Find where the given text appears and provide that cell's center as (X, Y) coordinate. 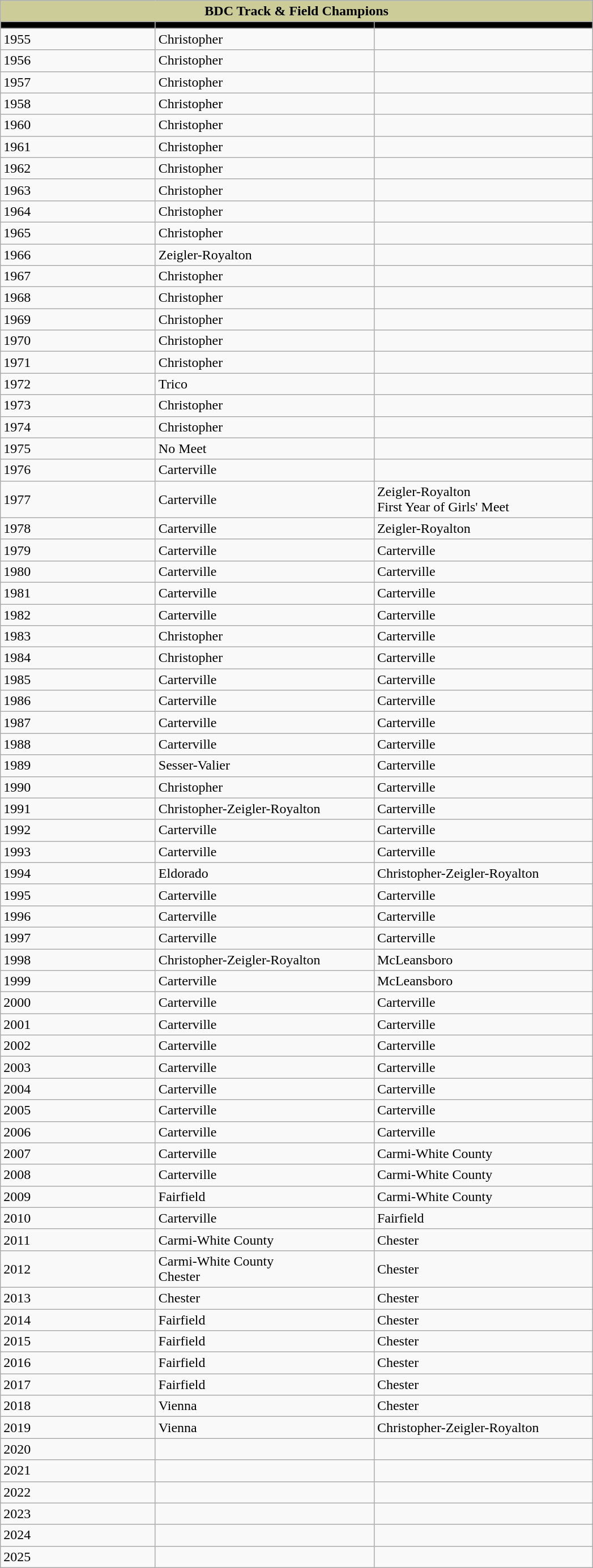
1978 (78, 528)
1971 (78, 362)
No Meet (264, 448)
1988 (78, 744)
2024 (78, 1535)
1964 (78, 211)
1962 (78, 168)
2008 (78, 1175)
1984 (78, 658)
Trico (264, 384)
1967 (78, 276)
2025 (78, 1557)
2002 (78, 1046)
2004 (78, 1089)
1994 (78, 873)
2011 (78, 1240)
2019 (78, 1428)
1961 (78, 147)
1969 (78, 319)
2016 (78, 1363)
2000 (78, 1003)
1957 (78, 82)
2018 (78, 1406)
1996 (78, 916)
1955 (78, 39)
2023 (78, 1514)
Zeigler-Royalton First Year of Girls' Meet (483, 499)
1956 (78, 61)
2006 (78, 1132)
1995 (78, 895)
2003 (78, 1067)
1992 (78, 830)
2022 (78, 1492)
1972 (78, 384)
2010 (78, 1218)
1982 (78, 614)
1968 (78, 298)
1987 (78, 723)
1990 (78, 787)
2012 (78, 1268)
2001 (78, 1024)
1960 (78, 125)
2014 (78, 1320)
BDC Track & Field Champions (297, 11)
Eldorado (264, 873)
1983 (78, 636)
1997 (78, 938)
2013 (78, 1298)
1980 (78, 571)
2021 (78, 1471)
1965 (78, 233)
2015 (78, 1341)
1981 (78, 593)
1979 (78, 550)
1958 (78, 104)
2005 (78, 1110)
2020 (78, 1449)
Sesser-Valier (264, 766)
2009 (78, 1197)
1986 (78, 701)
1991 (78, 809)
1998 (78, 960)
1973 (78, 405)
1999 (78, 981)
2017 (78, 1385)
1989 (78, 766)
Carmi-White County Chester (264, 1268)
1985 (78, 680)
1963 (78, 190)
1974 (78, 427)
1976 (78, 470)
1977 (78, 499)
1993 (78, 852)
2007 (78, 1153)
1975 (78, 448)
1966 (78, 254)
1970 (78, 341)
